Pinpoint the cell where the given text exists, returning its (x, y) midpoint coordinate. 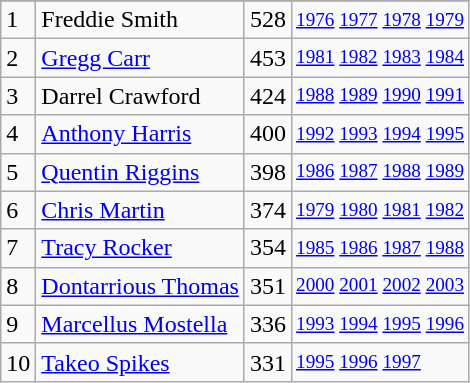
1985 1986 1987 1988 (380, 248)
3 (18, 96)
Marcellus Mostella (140, 324)
453 (268, 58)
Anthony Harris (140, 134)
Chris Martin (140, 210)
336 (268, 324)
1981 1982 1983 1984 (380, 58)
5 (18, 172)
6 (18, 210)
528 (268, 20)
374 (268, 210)
Freddie Smith (140, 20)
8 (18, 286)
4 (18, 134)
424 (268, 96)
1992 1993 1994 1995 (380, 134)
1979 1980 1981 1982 (380, 210)
1988 1989 1990 1991 (380, 96)
9 (18, 324)
Takeo Spikes (140, 362)
400 (268, 134)
7 (18, 248)
Quentin Riggins (140, 172)
Darrel Crawford (140, 96)
1993 1994 1995 1996 (380, 324)
Dontarrious Thomas (140, 286)
1976 1977 1978 1979 (380, 20)
1995 1996 1997 (380, 362)
2000 2001 2002 2003 (380, 286)
331 (268, 362)
351 (268, 286)
398 (268, 172)
354 (268, 248)
Gregg Carr (140, 58)
Tracy Rocker (140, 248)
2 (18, 58)
1986 1987 1988 1989 (380, 172)
1 (18, 20)
10 (18, 362)
